Scan for the cell matching the given text and deliver its (X, Y) coordinate at center. 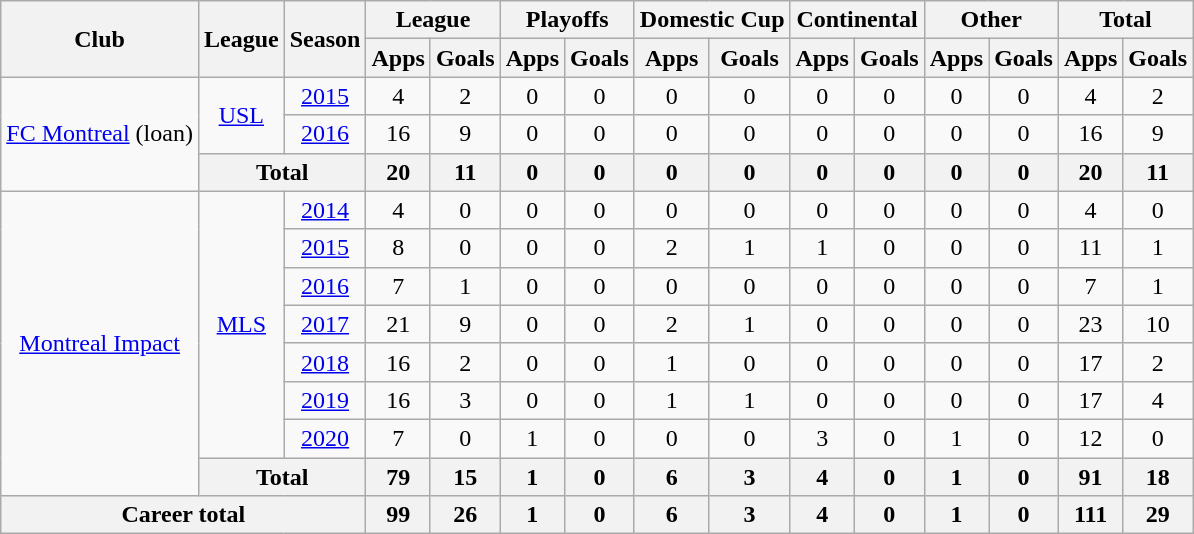
Career total (184, 515)
99 (398, 515)
MLS (241, 324)
Montreal Impact (100, 343)
2014 (325, 210)
111 (1090, 515)
29 (1158, 515)
FC Montreal (loan) (100, 134)
26 (465, 515)
2019 (325, 400)
USL (241, 115)
Continental (857, 20)
79 (398, 477)
2020 (325, 438)
Club (100, 39)
Domestic Cup (712, 20)
2017 (325, 324)
12 (1090, 438)
8 (398, 248)
91 (1090, 477)
21 (398, 324)
15 (465, 477)
Season (325, 39)
10 (1158, 324)
Other (991, 20)
2018 (325, 362)
18 (1158, 477)
23 (1090, 324)
Playoffs (567, 20)
